Return the (X, Y) coordinate for the center point of the cell that contains the specified text.  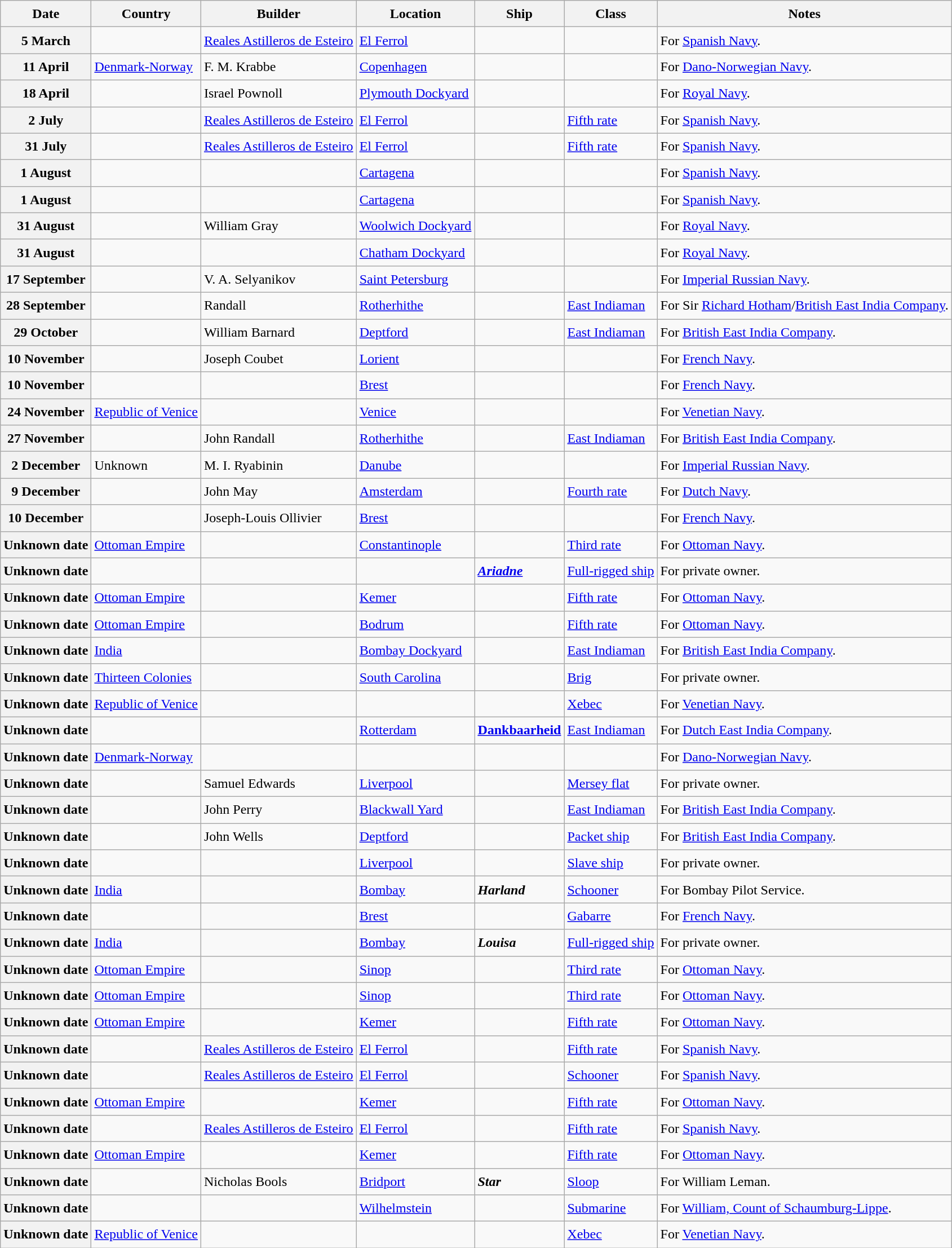
William Barnard (278, 333)
Brig (611, 677)
18 April (46, 94)
27 November (46, 439)
M. I. Ryabinin (278, 465)
Rotterdam (415, 730)
Packet ship (611, 837)
Builder (278, 14)
John May (278, 492)
For Bombay Pilot Service. (804, 890)
John Wells (278, 837)
Louisa (520, 943)
Bodrum (415, 624)
John Randall (278, 439)
Ship (520, 14)
Joseph Coubet (278, 359)
For William, Count of Schaumburg-Lippe. (804, 1208)
17 September (46, 279)
2 July (46, 120)
South Carolina (415, 677)
Notes (804, 14)
Star (520, 1182)
For Sir Richard Hotham/British East India Company. (804, 306)
31 July (46, 147)
Thirteen Colonies (147, 677)
For Dutch East India Company. (804, 730)
Sloop (611, 1182)
Mersey flat (611, 784)
F. M. Krabbe (278, 67)
5 March (46, 41)
Chatham Dockyard (415, 253)
Unknown (147, 465)
Ariadne (520, 571)
Bridport (415, 1182)
Class (611, 14)
Date (46, 14)
Danube (415, 465)
Woolwich Dockyard (415, 226)
24 November (46, 412)
Amsterdam (415, 492)
Randall (278, 306)
Bombay Dockyard (415, 651)
Fourth rate (611, 492)
Gabarre (611, 916)
John Perry (278, 810)
Wilhelmstein (415, 1208)
Location (415, 14)
For Dutch Navy. (804, 492)
Harland (520, 890)
9 December (46, 492)
Slave ship (611, 863)
Copenhagen (415, 67)
Constantinople (415, 545)
2 December (46, 465)
Samuel Edwards (278, 784)
Israel Pownoll (278, 94)
28 September (46, 306)
Plymouth Dockyard (415, 94)
Nicholas Bools (278, 1182)
Saint Petersburg (415, 279)
William Gray (278, 226)
Blackwall Yard (415, 810)
Submarine (611, 1208)
Lorient (415, 359)
10 December (46, 518)
Venice (415, 412)
Dankbaarheid (520, 730)
V. A. Selyanikov (278, 279)
Country (147, 14)
29 October (46, 333)
For William Leman. (804, 1182)
Joseph-Louis Ollivier (278, 518)
11 April (46, 67)
